Locate the cell with the specified text and output its [X, Y] center coordinate. 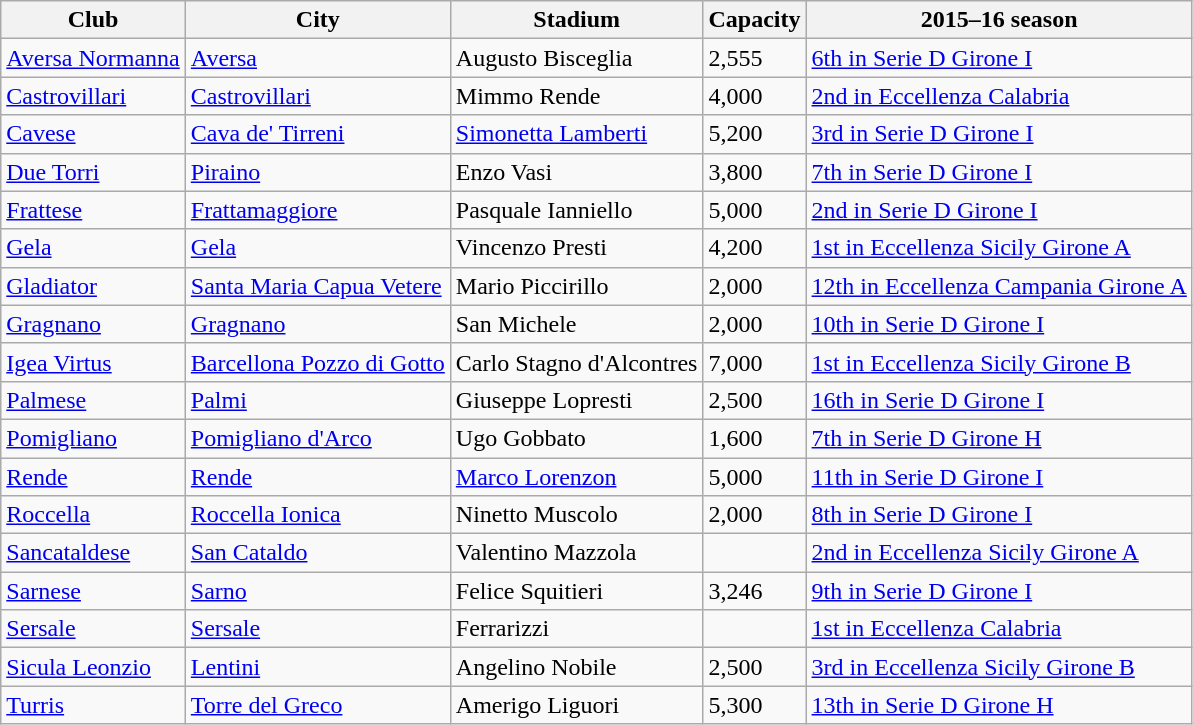
1st in Eccellenza Sicily Girone B [999, 362]
Mario Piccirillo [576, 286]
Piraino [318, 172]
Enzo Vasi [576, 172]
City [318, 20]
Mimmo Rende [576, 96]
Angelino Nobile [576, 667]
Augusto Bisceglia [576, 58]
5,300 [754, 705]
San Michele [576, 324]
10th in Serie D Girone I [999, 324]
Sicula Leonzio [94, 667]
5,200 [754, 134]
2nd in Eccellenza Calabria [999, 96]
Ugo Gobbato [576, 438]
11th in Serie D Girone I [999, 477]
Ninetto Muscolo [576, 515]
Club [94, 20]
Cava de' Tirreni [318, 134]
Roccella [94, 515]
Due Torri [94, 172]
13th in Serie D Girone H [999, 705]
Aversa [318, 58]
12th in Eccellenza Campania Girone A [999, 286]
8th in Serie D Girone I [999, 515]
Torre del Greco [318, 705]
Sancataldese [94, 553]
7th in Serie D Girone I [999, 172]
2nd in Serie D Girone I [999, 210]
6th in Serie D Girone I [999, 58]
Sarnese [94, 591]
2nd in Eccellenza Sicily Girone A [999, 553]
Santa Maria Capua Vetere [318, 286]
Pomigliano d'Arco [318, 438]
Cavese [94, 134]
3,246 [754, 591]
Roccella Ionica [318, 515]
4,000 [754, 96]
1st in Eccellenza Sicily Girone A [999, 248]
Vincenzo Presti [576, 248]
Pasquale Ianniello [576, 210]
3,800 [754, 172]
Marco Lorenzon [576, 477]
Amerigo Liguori [576, 705]
1st in Eccellenza Calabria [999, 629]
Carlo Stagno d'Alcontres [576, 362]
Frattese [94, 210]
Turris [94, 705]
San Cataldo [318, 553]
Giuseppe Lopresti [576, 400]
Simonetta Lamberti [576, 134]
4,200 [754, 248]
7,000 [754, 362]
2015–16 season [999, 20]
Pomigliano [94, 438]
1,600 [754, 438]
Barcellona Pozzo di Gotto [318, 362]
Valentino Mazzola [576, 553]
16th in Serie D Girone I [999, 400]
Ferrarizzi [576, 629]
2,555 [754, 58]
9th in Serie D Girone I [999, 591]
Gladiator [94, 286]
Stadium [576, 20]
Palmi [318, 400]
3rd in Serie D Girone I [999, 134]
Palmese [94, 400]
Felice Squitieri [576, 591]
Capacity [754, 20]
3rd in Eccellenza Sicily Girone B [999, 667]
Sarno [318, 591]
Lentini [318, 667]
Igea Virtus [94, 362]
7th in Serie D Girone H [999, 438]
Aversa Normanna [94, 58]
Frattamaggiore [318, 210]
